For the text-containing cell, return its midpoint in (X, Y) coordinate format. 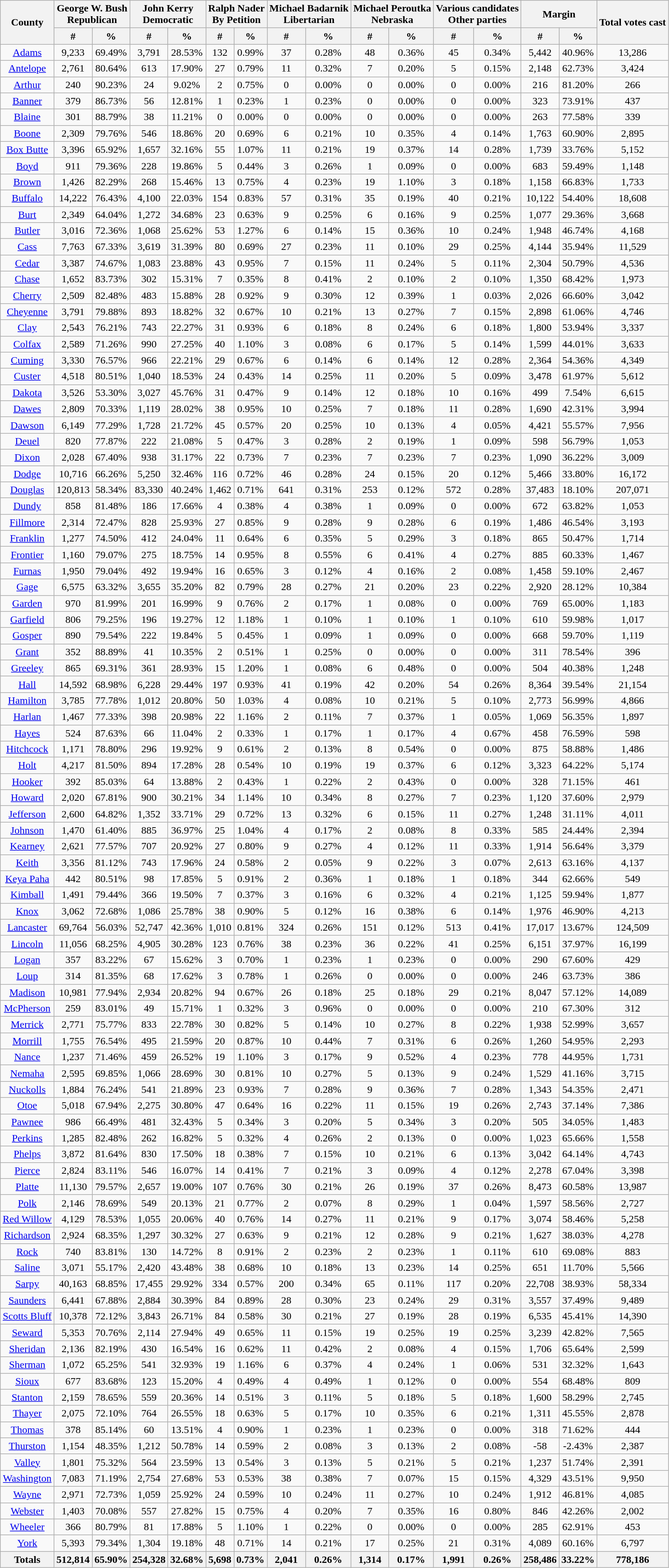
67.30% (578, 1009)
81.35% (111, 976)
48.35% (111, 1446)
33.71% (187, 814)
5,442 (540, 52)
76.57% (111, 360)
1.04% (250, 830)
59.98% (578, 619)
883 (633, 1251)
72.47% (111, 522)
18.75% (187, 555)
21.59% (187, 1041)
9,950 (633, 1478)
62.91% (578, 1527)
Nemaha (27, 1073)
216 (540, 85)
20.36% (187, 1397)
1,010 (220, 927)
67.33% (111, 247)
21.08% (187, 441)
60.90% (578, 133)
Furnas (27, 571)
7.54% (578, 393)
28.02% (187, 409)
3,027 (149, 393)
40.24% (187, 490)
76.59% (578, 733)
30.21% (187, 798)
554 (540, 1381)
2,934 (149, 992)
1,059 (149, 1494)
1,077 (540, 214)
2,075 (73, 1413)
82.29% (111, 182)
83,330 (149, 490)
71.26% (111, 344)
900 (149, 798)
Wheeler (27, 1527)
25.93% (187, 522)
197 (220, 684)
Wayne (27, 1494)
71.46% (111, 1057)
Webster (27, 1511)
32 (220, 312)
2,349 (73, 214)
0.48% (411, 668)
18.53% (187, 376)
72.10% (111, 1413)
Boyd (27, 166)
5,258 (633, 1219)
2,394 (633, 830)
27.25% (187, 344)
Adams (27, 52)
79.76% (111, 133)
4,100 (149, 198)
1,055 (149, 1219)
1,976 (540, 911)
210 (540, 1009)
Pawnee (27, 1122)
1,352 (149, 814)
32.46% (187, 474)
75.32% (111, 1462)
15.62% (187, 960)
35.20% (187, 587)
572 (454, 490)
10.35% (187, 652)
1.27% (250, 231)
14,089 (633, 992)
651 (540, 1268)
9,489 (633, 1300)
1,183 (633, 603)
33.22% (578, 1559)
28.69% (187, 1073)
55.17% (111, 1268)
1,877 (633, 895)
19.92% (187, 749)
683 (540, 166)
81.12% (111, 863)
116 (220, 474)
12.81% (187, 101)
1,912 (540, 1494)
1,066 (149, 1073)
Franklin (27, 539)
2,920 (540, 587)
56.79% (578, 441)
0.62% (250, 1349)
19.86% (187, 166)
10,122 (540, 198)
-58 (540, 1446)
17,017 (540, 927)
Total votes cast (633, 22)
61.06% (578, 312)
5,698 (220, 1559)
60 (149, 1430)
318 (540, 1430)
0.85% (250, 522)
16,199 (633, 943)
86.73% (111, 101)
36.97% (187, 830)
4,137 (633, 863)
53.94% (578, 328)
54.95% (578, 1041)
15.46% (187, 182)
Seward (27, 1333)
3,619 (149, 247)
Cheyenne (27, 312)
352 (73, 652)
77.87% (111, 441)
53.30% (111, 393)
88.89% (111, 652)
31.39% (187, 247)
0.82% (250, 1025)
7,386 (633, 1106)
990 (149, 344)
Frontier (27, 555)
77.78% (111, 700)
83.73% (111, 279)
79.36% (111, 166)
1,950 (73, 571)
Holt (27, 765)
3,071 (73, 1268)
9.02% (187, 85)
5,174 (633, 765)
677 (73, 1381)
32.93% (187, 1365)
68.85% (111, 1284)
20.82% (187, 992)
0.52% (411, 1057)
Dawson (27, 425)
2,621 (73, 846)
3,356 (73, 863)
1,800 (540, 328)
17 (370, 1543)
McPherson (27, 1009)
1,090 (540, 457)
2,467 (633, 571)
50 (220, 700)
Gosper (27, 636)
6,615 (633, 393)
186 (149, 506)
3,715 (633, 1073)
17.28% (187, 765)
77.29% (111, 425)
54.40% (578, 198)
Hamilton (27, 700)
2,898 (540, 312)
13.51% (187, 1430)
2,146 (73, 1203)
564 (149, 1462)
4,329 (540, 1478)
2,979 (633, 798)
Custer (27, 376)
0.55% (328, 555)
Howard (27, 798)
82.19% (111, 1349)
Butler (27, 231)
4,085 (633, 1494)
Clay (27, 328)
858 (73, 506)
505 (540, 1122)
557 (149, 1511)
268 (149, 182)
4,743 (633, 1154)
Johnson (27, 830)
56.03% (111, 927)
2,599 (633, 1349)
2,275 (149, 1106)
79.44% (111, 895)
67.60% (578, 960)
6,228 (149, 684)
458 (540, 733)
1.03% (250, 700)
Sheridan (27, 1349)
11.70% (578, 1268)
69.49% (111, 52)
1,599 (540, 344)
56.35% (578, 717)
64.22% (578, 765)
77.94% (111, 992)
Nuckolls (27, 1089)
15.31% (187, 279)
392 (73, 782)
4,349 (633, 360)
Dawes (27, 409)
Michael BadarnikLibertarian (309, 14)
0.68% (250, 1268)
1,083 (149, 263)
Merrick (27, 1025)
Cedar (27, 263)
398 (149, 717)
379 (73, 101)
10,716 (73, 474)
24.04% (187, 539)
107 (220, 1187)
70.08% (111, 1511)
2,895 (633, 133)
66 (149, 733)
Hall (27, 684)
Thurston (27, 1446)
Totals (27, 1559)
65.66% (578, 1138)
266 (633, 85)
641 (286, 490)
79.25% (111, 619)
43.51% (578, 1478)
77.57% (111, 846)
672 (540, 506)
459 (149, 1057)
30.28% (187, 943)
68.35% (111, 1235)
63.82% (578, 506)
3,193 (633, 522)
1,652 (73, 279)
2,028 (73, 457)
Logan (27, 960)
246 (540, 976)
3,062 (73, 911)
72.73% (111, 1494)
69,764 (73, 927)
5,152 (633, 149)
4,213 (633, 911)
130 (149, 1251)
George W. BushRepublican (92, 14)
1,148 (633, 166)
19.18% (187, 1543)
1,212 (149, 1446)
40,163 (73, 1284)
4,536 (633, 263)
42.36% (187, 927)
2,391 (633, 1462)
1,597 (540, 1203)
71.19% (111, 1478)
1,470 (73, 830)
Washington (27, 1478)
76.54% (111, 1041)
2,278 (540, 1170)
1.07% (250, 149)
1,350 (540, 279)
80.64% (111, 69)
70.33% (111, 409)
34.05% (578, 1122)
Kearney (27, 846)
2,754 (149, 1478)
314 (73, 976)
46.81% (578, 1494)
16.82% (187, 1138)
59.10% (578, 571)
0.70% (250, 960)
54 (454, 684)
34 (220, 798)
Knox (27, 911)
59.70% (578, 636)
1,483 (633, 1122)
81.50% (111, 765)
764 (149, 1413)
357 (73, 960)
6,535 (540, 1316)
259 (73, 1009)
65.25% (111, 1365)
Kimball (27, 895)
3,379 (633, 846)
29.92% (187, 1284)
Lincoln (27, 943)
483 (149, 295)
36 (370, 943)
Keya Paha (27, 879)
2,148 (540, 69)
1,023 (540, 1138)
Madison (27, 992)
196 (149, 619)
28.53% (187, 52)
17.66% (187, 506)
1,755 (73, 1041)
846 (540, 1511)
2,924 (73, 1235)
58.46% (578, 1219)
1,343 (540, 1089)
79.34% (111, 1543)
830 (149, 1154)
1,068 (149, 231)
67.88% (111, 1300)
1,706 (540, 1349)
1,160 (73, 555)
73.91% (578, 101)
54.36% (578, 360)
296 (149, 749)
81.64% (111, 1154)
4,278 (633, 1235)
1,277 (73, 539)
1,314 (370, 1559)
Hayes (27, 733)
461 (633, 782)
1,973 (633, 279)
809 (633, 1381)
Antelope (27, 69)
26.55% (187, 1413)
27.68% (187, 1478)
Thomas (27, 1430)
Dakota (27, 393)
2,041 (286, 1559)
1,158 (540, 182)
83.11% (111, 1170)
Sioux (27, 1381)
63.73% (578, 976)
Deuel (27, 441)
2,600 (73, 814)
82 (220, 587)
Richardson (27, 1235)
54.35% (578, 1089)
32.16% (187, 149)
69.85% (111, 1073)
0.78% (250, 976)
499 (540, 393)
77.33% (111, 717)
3,557 (540, 1300)
Jefferson (27, 814)
10,384 (633, 587)
81.20% (578, 85)
1,801 (73, 1462)
Lancaster (27, 927)
35 (370, 198)
3,387 (73, 263)
1,154 (73, 1446)
5,250 (149, 474)
890 (73, 636)
Valley (27, 1462)
2,309 (73, 133)
Boone (27, 133)
80 (220, 247)
3,398 (633, 1170)
87.63% (111, 733)
57 (286, 198)
778,186 (633, 1559)
60.33% (578, 555)
893 (149, 312)
20.06% (187, 1219)
412 (149, 539)
151 (370, 927)
8,364 (540, 684)
79.54% (111, 636)
79.04% (111, 571)
437 (633, 101)
15.88% (187, 295)
154 (220, 198)
14.72% (187, 1251)
74.67% (111, 263)
Fillmore (27, 522)
13.88% (187, 782)
90.23% (111, 85)
26.52% (187, 1057)
16.07% (187, 1170)
66.26% (111, 474)
88.79% (111, 117)
55.57% (578, 425)
4,866 (633, 700)
78.54% (578, 652)
3,330 (73, 360)
344 (540, 879)
492 (149, 571)
3,785 (73, 700)
7,763 (73, 247)
4,144 (540, 247)
18,608 (633, 198)
806 (73, 619)
31.17% (187, 457)
1,733 (633, 182)
Various candidatesOther parties (477, 14)
58,334 (633, 1284)
18.10% (578, 490)
38.93% (578, 1284)
5,566 (633, 1268)
19.27% (187, 619)
2,387 (633, 1446)
3,074 (540, 1219)
30.32% (187, 1235)
64.82% (111, 814)
22.03% (187, 198)
28.93% (187, 668)
1,040 (149, 376)
Dodge (27, 474)
7,956 (633, 425)
1,643 (633, 1365)
25.78% (187, 911)
386 (633, 976)
76.43% (111, 198)
Douglas (27, 490)
117 (454, 1284)
1,529 (540, 1073)
1,627 (540, 1235)
1,304 (149, 1543)
430 (149, 1349)
2,761 (73, 69)
83.81% (111, 1251)
61.97% (578, 376)
378 (73, 1430)
47 (220, 1106)
4,217 (73, 765)
55 (220, 149)
Box Butte (27, 149)
67.04% (578, 1170)
4,746 (633, 312)
63.16% (578, 863)
8,473 (540, 1187)
64 (149, 782)
41.16% (578, 1073)
John KerryDemocratic (168, 14)
16.99% (187, 603)
19.94% (187, 571)
3,843 (149, 1316)
275 (149, 555)
83.68% (111, 1381)
65.90% (111, 1559)
5,393 (73, 1543)
Otoe (27, 1106)
2,026 (540, 295)
46.54% (578, 522)
76.24% (111, 1089)
453 (633, 1527)
72.68% (111, 911)
11,056 (73, 943)
68 (149, 976)
64.14% (578, 1154)
2,824 (73, 1170)
26.71% (187, 1316)
29.36% (578, 214)
Chase (27, 279)
65.00% (578, 603)
312 (633, 1009)
1,125 (540, 895)
45.76% (187, 393)
6,151 (540, 943)
52.99% (578, 1025)
30.39% (187, 1300)
42.26% (578, 1511)
25.92% (187, 1494)
504 (540, 668)
43 (220, 263)
78.53% (111, 1219)
0.61% (250, 749)
2,304 (540, 263)
40.38% (578, 668)
4,518 (73, 376)
72.12% (111, 1316)
875 (540, 749)
27.94% (187, 1333)
0.87% (250, 1041)
80.79% (111, 1527)
17.50% (187, 1154)
42 (370, 684)
4,011 (633, 814)
2,613 (540, 863)
1,072 (73, 1365)
1,017 (633, 619)
0.77% (250, 1203)
986 (73, 1122)
Polk (27, 1203)
17.88% (187, 1527)
0.03% (497, 295)
58.88% (578, 749)
531 (540, 1365)
81 (149, 1527)
30.80% (187, 1106)
Saunders (27, 1300)
52,747 (149, 927)
Loup (27, 976)
938 (149, 457)
11,529 (633, 247)
65.92% (111, 149)
Red Willow (27, 1219)
3,424 (633, 69)
4,089 (540, 1543)
Keith (27, 863)
32.43% (187, 1122)
7,565 (633, 1333)
19.84% (187, 636)
Garfield (27, 619)
302 (149, 279)
18.86% (187, 133)
Perkins (27, 1138)
3,526 (73, 393)
24.44% (578, 830)
11.21% (187, 117)
2,878 (633, 1413)
2,727 (633, 1203)
14,390 (633, 1316)
County (27, 22)
78.69% (111, 1203)
6,575 (73, 587)
Cass (27, 247)
70.76% (111, 1333)
39.54% (578, 684)
769 (540, 603)
833 (149, 1025)
58.34% (111, 490)
207,071 (633, 490)
4,168 (633, 231)
911 (73, 166)
328 (540, 782)
37,483 (540, 490)
966 (149, 360)
Grant (27, 652)
59.49% (578, 166)
66.83% (578, 182)
32.32% (578, 1365)
16.54% (187, 1349)
3,872 (73, 1154)
2,114 (149, 1333)
37.14% (578, 1106)
Rock (27, 1251)
60.16% (578, 1543)
0.99% (250, 52)
2,471 (633, 1089)
970 (73, 603)
44.01% (578, 344)
585 (540, 830)
1,458 (540, 571)
1,558 (633, 1138)
1,086 (149, 911)
Dixon (27, 457)
6,441 (73, 1300)
85.03% (111, 782)
481 (149, 1122)
1,403 (73, 1511)
2,314 (73, 522)
6,149 (73, 425)
17.85% (187, 879)
21.72% (187, 425)
18.82% (187, 312)
68.25% (111, 943)
45.41% (578, 1316)
22.21% (187, 360)
81.99% (111, 603)
13,987 (633, 1187)
Phelps (27, 1154)
75.77% (111, 1025)
Pierce (27, 1170)
67.81% (111, 798)
83.22% (111, 960)
1,311 (540, 1413)
201 (149, 603)
50.79% (578, 263)
Stanton (27, 1397)
1,991 (454, 1559)
25.62% (187, 231)
28.12% (578, 587)
21.89% (187, 1089)
46.74% (578, 231)
1.20% (250, 668)
1,657 (149, 149)
396 (633, 652)
3,239 (540, 1333)
5,353 (73, 1333)
2,293 (633, 1041)
3,657 (633, 1025)
35.94% (578, 247)
3,478 (540, 376)
1,914 (540, 846)
1,426 (73, 182)
1,948 (540, 231)
334 (220, 1284)
81.48% (111, 506)
3,323 (540, 765)
2,884 (149, 1300)
524 (73, 733)
50.78% (187, 1446)
Sherman (27, 1365)
6,797 (633, 1543)
59.94% (578, 895)
61.40% (111, 830)
4,129 (73, 1219)
495 (149, 1041)
33.80% (578, 474)
Margin (559, 14)
324 (286, 927)
1,069 (540, 717)
559 (149, 1397)
0.45% (250, 636)
1,285 (73, 1138)
1,728 (149, 425)
Hitchcock (27, 749)
2,657 (149, 1187)
65 (370, 1284)
98 (149, 879)
1,462 (220, 490)
0.89% (250, 1300)
740 (73, 1251)
0.06% (497, 1365)
74.50% (111, 539)
1,714 (633, 539)
58.56% (578, 1203)
2,971 (73, 1494)
Burt (27, 214)
66.49% (111, 1122)
65.64% (578, 1349)
513 (454, 927)
20.92% (187, 846)
200 (286, 1284)
23.59% (187, 1462)
51.74% (578, 1462)
361 (149, 668)
23.88% (187, 263)
14,222 (73, 198)
0.96% (328, 1009)
1,491 (73, 895)
2,771 (73, 1025)
Scotts Bluff (27, 1316)
Sarpy (27, 1284)
Banner (27, 101)
2,136 (73, 1349)
31.11% (578, 814)
76.21% (111, 328)
3,633 (633, 344)
68.98% (111, 684)
20.98% (187, 717)
2,595 (73, 1073)
44.95% (578, 1057)
69.31% (111, 668)
34.68% (187, 214)
67.94% (111, 1106)
124,509 (633, 927)
72.36% (111, 231)
2,745 (633, 1397)
8,047 (540, 992)
11.04% (187, 733)
Gage (27, 587)
820 (73, 441)
78.80% (111, 749)
Michael PeroutkaNebraska (392, 14)
20.13% (187, 1203)
707 (149, 846)
17.62% (187, 976)
3,337 (633, 328)
17.96% (187, 863)
50.47% (578, 539)
69.08% (578, 1251)
311 (540, 652)
5,018 (73, 1106)
1,731 (633, 1057)
14,592 (73, 684)
2,543 (73, 328)
27.82% (187, 1511)
45.55% (578, 1413)
Colfax (27, 344)
1,884 (73, 1089)
442 (73, 879)
3,016 (73, 231)
Arthur (27, 85)
1,260 (540, 1041)
17,455 (149, 1284)
66.60% (578, 295)
512,814 (73, 1559)
3,396 (73, 149)
613 (149, 69)
4,905 (149, 943)
58.29% (578, 1397)
1.18% (250, 619)
36.22% (578, 457)
33.76% (578, 149)
37.49% (578, 1300)
3,668 (633, 214)
York (27, 1543)
2,743 (540, 1106)
94 (220, 992)
7,083 (73, 1478)
64.04% (111, 214)
10,981 (73, 992)
1,600 (540, 1397)
668 (540, 636)
Cuming (27, 360)
11,130 (73, 1187)
120,813 (73, 490)
68.48% (578, 1381)
1,739 (540, 149)
5,466 (540, 474)
Platte (27, 1187)
Blaine (27, 117)
0.39% (411, 295)
3,009 (633, 457)
1,897 (633, 717)
0.53% (250, 1478)
62.66% (578, 879)
0.83% (250, 198)
2,002 (633, 1511)
253 (370, 490)
0.42% (328, 1349)
2,420 (149, 1268)
56 (149, 101)
240 (73, 85)
67 (149, 960)
301 (73, 117)
62.73% (578, 69)
79.57% (111, 1187)
Saline (27, 1268)
778 (540, 1057)
46.90% (578, 911)
43.48% (187, 1268)
Cherry (27, 295)
79.88% (111, 312)
Ralph NaderBy Petition (236, 14)
42.82% (578, 1333)
1,272 (149, 214)
9,233 (73, 52)
828 (149, 522)
3,655 (149, 587)
13.67% (578, 927)
37.60% (578, 798)
Garden (27, 603)
444 (633, 1430)
79.07% (111, 555)
3,994 (633, 409)
77.58% (578, 117)
71.62% (578, 1430)
1.14% (250, 798)
56.64% (578, 846)
228 (149, 166)
1,763 (540, 133)
10,378 (73, 1316)
15.20% (187, 1381)
263 (540, 117)
38.03% (578, 1235)
42.31% (578, 409)
19.00% (187, 1187)
20.80% (187, 700)
56.99% (578, 700)
78.65% (111, 1397)
57.12% (578, 992)
894 (149, 765)
83.01% (111, 1009)
339 (633, 117)
1,297 (149, 1235)
Thayer (27, 1413)
2,364 (540, 360)
290 (540, 960)
60.58% (578, 1187)
5,612 (633, 376)
37.97% (578, 943)
22,708 (540, 1284)
21,154 (633, 684)
132 (220, 52)
15.71% (187, 1009)
29.44% (187, 684)
71.15% (578, 782)
2,773 (540, 700)
2,020 (73, 798)
429 (633, 960)
Brown (27, 182)
1,690 (540, 409)
Greeley (27, 668)
2,159 (73, 1397)
68.42% (578, 279)
1,171 (73, 749)
0.04% (497, 1203)
-2.43% (578, 1446)
2,589 (73, 344)
258,486 (540, 1559)
1,120 (540, 798)
32.68% (187, 1559)
13,286 (633, 52)
285 (540, 1527)
Dundy (27, 506)
16,172 (633, 474)
Buffalo (27, 198)
2,809 (73, 409)
262 (149, 1138)
22.78% (187, 1025)
22.27% (187, 328)
40.96% (578, 52)
Morrill (27, 1041)
85.14% (111, 1430)
0.92% (250, 295)
2,509 (73, 295)
63.32% (111, 587)
1,938 (540, 1025)
46 (286, 474)
Nance (27, 1057)
1,012 (149, 700)
323 (540, 101)
Harlan (27, 717)
Hooker (27, 782)
254,328 (149, 1559)
17.90% (187, 69)
19.50% (187, 895)
4,421 (540, 425)
67.40% (111, 457)
